Scan for the cell matching the given text and deliver its (x, y) coordinate at center. 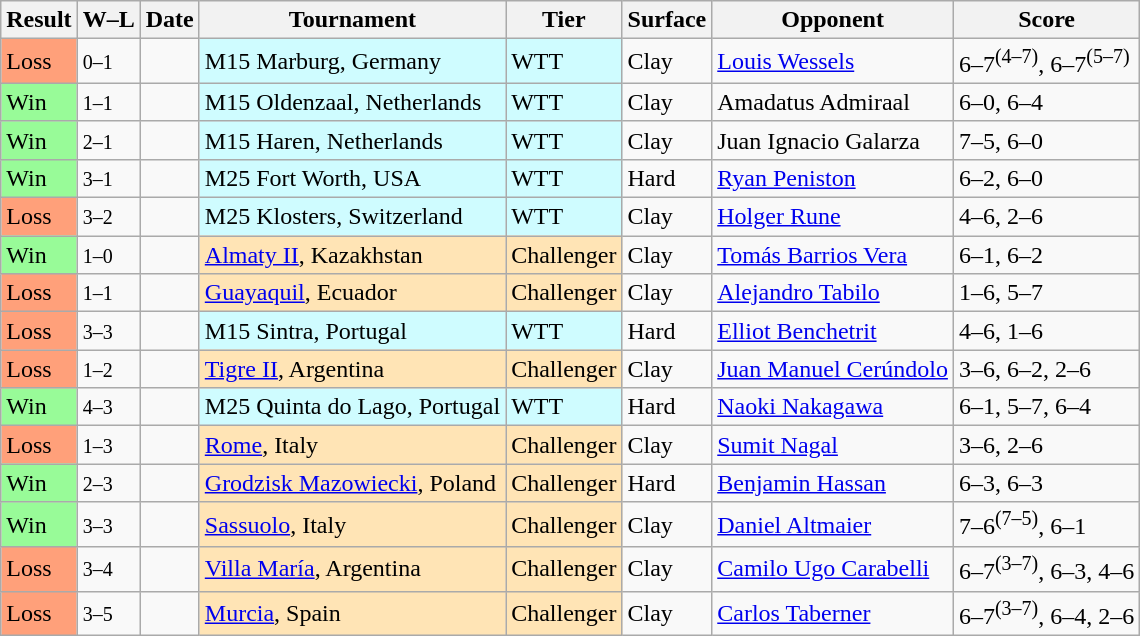
Tournament (352, 20)
4–6, 1–6 (1046, 331)
Naoki Nakagawa (833, 407)
Carlos Taberner (833, 614)
2–1 (108, 140)
Daniel Altmaier (833, 524)
Sassuolo, Italy (352, 524)
Grodzisk Mazowiecki, Poland (352, 483)
Murcia, Spain (352, 614)
6–7(4–7), 6–7(5–7) (1046, 62)
4–3 (108, 407)
M25 Fort Worth, USA (352, 178)
Result (39, 20)
6–0, 6–4 (1046, 102)
3–2 (108, 217)
M15 Marburg, Germany (352, 62)
Alejandro Tabilo (833, 293)
Date (170, 20)
2–3 (108, 483)
Villa María, Argentina (352, 570)
3–1 (108, 178)
Almaty II, Kazakhstan (352, 255)
W–L (108, 20)
1–3 (108, 445)
Benjamin Hassan (833, 483)
Elliot Benchetrit (833, 331)
1–2 (108, 369)
Opponent (833, 20)
1–0 (108, 255)
4–6, 2–6 (1046, 217)
6–3, 6–3 (1046, 483)
Tier (564, 20)
Juan Ignacio Galarza (833, 140)
M25 Klosters, Switzerland (352, 217)
3–6, 2–6 (1046, 445)
6–1, 6–2 (1046, 255)
7–5, 6–0 (1046, 140)
M15 Oldenzaal, Netherlands (352, 102)
M15 Sintra, Portugal (352, 331)
Amadatus Admiraal (833, 102)
6–7(3–7), 6–4, 2–6 (1046, 614)
6–7(3–7), 6–3, 4–6 (1046, 570)
Tigre II, Argentina (352, 369)
7–6(7–5), 6–1 (1046, 524)
M25 Quinta do Lago, Portugal (352, 407)
1–6, 5–7 (1046, 293)
6–1, 5–7, 6–4 (1046, 407)
Louis Wessels (833, 62)
Rome, Italy (352, 445)
Ryan Peniston (833, 178)
0–1 (108, 62)
M15 Haren, Netherlands (352, 140)
Score (1046, 20)
Camilo Ugo Carabelli (833, 570)
Sumit Nagal (833, 445)
3–5 (108, 614)
3–6, 6–2, 2–6 (1046, 369)
6–2, 6–0 (1046, 178)
Tomás Barrios Vera (833, 255)
Surface (667, 20)
Juan Manuel Cerúndolo (833, 369)
3–4 (108, 570)
Holger Rune (833, 217)
Guayaquil, Ecuador (352, 293)
